Determine the [X, Y] coordinate at the center of the cell enclosing the given text.  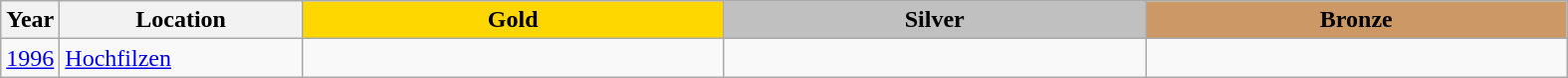
Year [30, 20]
Hochfilzen [181, 58]
Silver [935, 20]
Bronze [1356, 20]
Location [181, 20]
1996 [30, 58]
Gold [513, 20]
